Output the (x, y) coordinate of the center of the cell containing the given text.  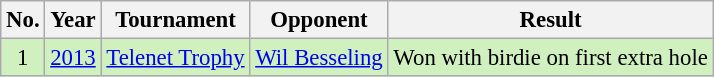
Year (73, 20)
Opponent (319, 20)
2013 (73, 58)
No. (23, 20)
Telenet Trophy (176, 58)
Tournament (176, 20)
1 (23, 58)
Result (550, 20)
Wil Besseling (319, 58)
Won with birdie on first extra hole (550, 58)
